Scan for the cell matching the given text and deliver its [x, y] coordinate at center. 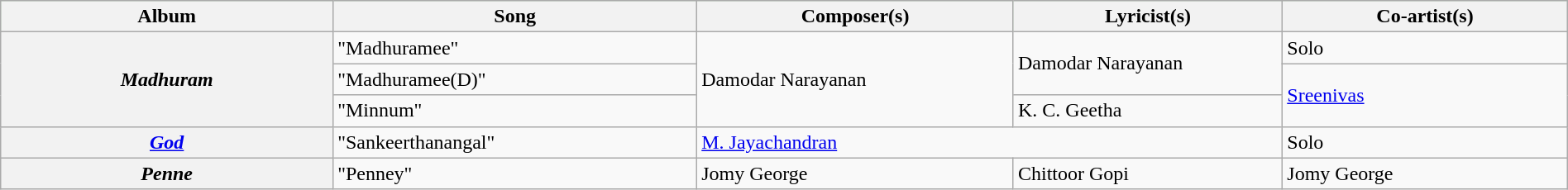
"Sankeerthanangal" [515, 142]
Song [515, 17]
Madhuram [167, 79]
Chittoor Gopi [1148, 173]
K. C. Geetha [1148, 111]
Penne [167, 173]
M. Jayachandran [990, 142]
Lyricist(s) [1148, 17]
Composer(s) [855, 17]
"Madhuramee" [515, 48]
Sreenivas [1425, 95]
Co-artist(s) [1425, 17]
"Penney" [515, 173]
God [167, 142]
"Minnum" [515, 111]
"Madhuramee(D)" [515, 79]
Album [167, 17]
